Pinpoint the cell where the given text exists, returning its [X, Y] midpoint coordinate. 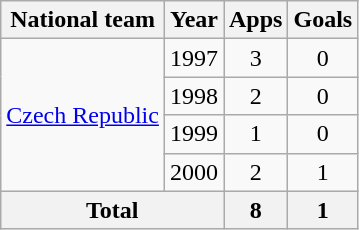
Apps [256, 20]
2000 [194, 172]
Czech Republic [83, 115]
Year [194, 20]
8 [256, 210]
3 [256, 58]
Goals [323, 20]
Total [112, 210]
1997 [194, 58]
1998 [194, 96]
1999 [194, 134]
National team [83, 20]
